From the cell containing the given text, extract its center point as [X, Y] coordinate. 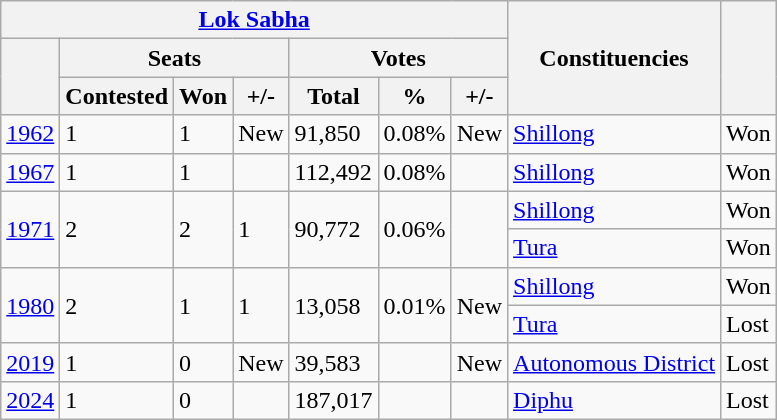
0.01% [414, 305]
Autonomous District [614, 362]
Constituencies [614, 58]
187,017 [334, 400]
Votes [398, 58]
Total [334, 96]
90,772 [334, 229]
Contested [117, 96]
1971 [30, 229]
Lok Sabha [254, 20]
% [414, 96]
2019 [30, 362]
0.06% [414, 229]
Seats [174, 58]
13,058 [334, 305]
91,850 [334, 134]
112,492 [334, 172]
1962 [30, 134]
39,583 [334, 362]
1967 [30, 172]
2024 [30, 400]
1980 [30, 305]
Diphu [614, 400]
